Pinpoint the cell where the given text exists, returning its [x, y] midpoint coordinate. 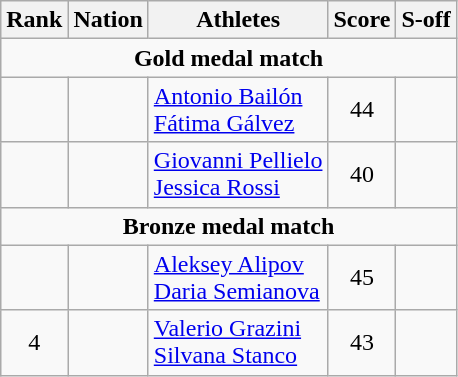
Nation [108, 20]
Score [362, 20]
44 [362, 110]
Aleksey AlipovDaria Semianova [238, 278]
Valerio GraziniSilvana Stanco [238, 342]
Rank [34, 20]
45 [362, 278]
Gold medal match [229, 58]
43 [362, 342]
Antonio BailónFátima Gálvez [238, 110]
S-off [426, 20]
40 [362, 174]
Athletes [238, 20]
4 [34, 342]
Bronze medal match [229, 226]
Giovanni PellieloJessica Rossi [238, 174]
